Extract the (x, y) coordinate from the center of the cell holding the provided text.  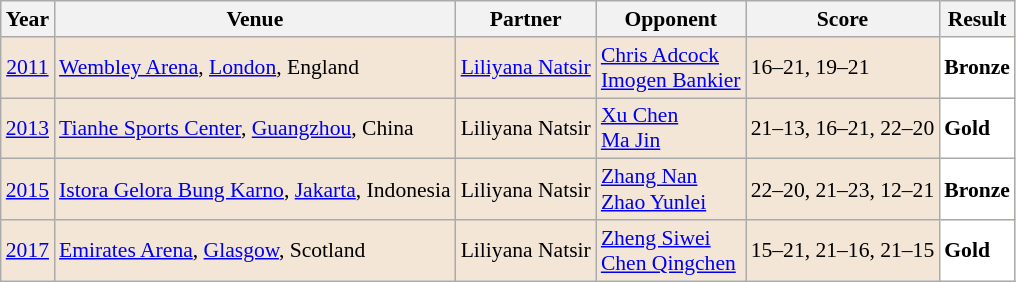
Zheng Siwei Chen Qingchen (671, 250)
Result (977, 19)
Opponent (671, 19)
Wembley Arena, London, England (255, 68)
2017 (28, 250)
2011 (28, 68)
Score (843, 19)
Partner (526, 19)
Zhang Nan Zhao Yunlei (671, 190)
2015 (28, 190)
Year (28, 19)
21–13, 16–21, 22–20 (843, 128)
Emirates Arena, Glasgow, Scotland (255, 250)
Tianhe Sports Center, Guangzhou, China (255, 128)
Istora Gelora Bung Karno, Jakarta, Indonesia (255, 190)
Chris Adcock Imogen Bankier (671, 68)
16–21, 19–21 (843, 68)
15–21, 21–16, 21–15 (843, 250)
Venue (255, 19)
2013 (28, 128)
Xu Chen Ma Jin (671, 128)
22–20, 21–23, 12–21 (843, 190)
